Capture the cell that displays the provided text and extract its [x, y] central coordinate. 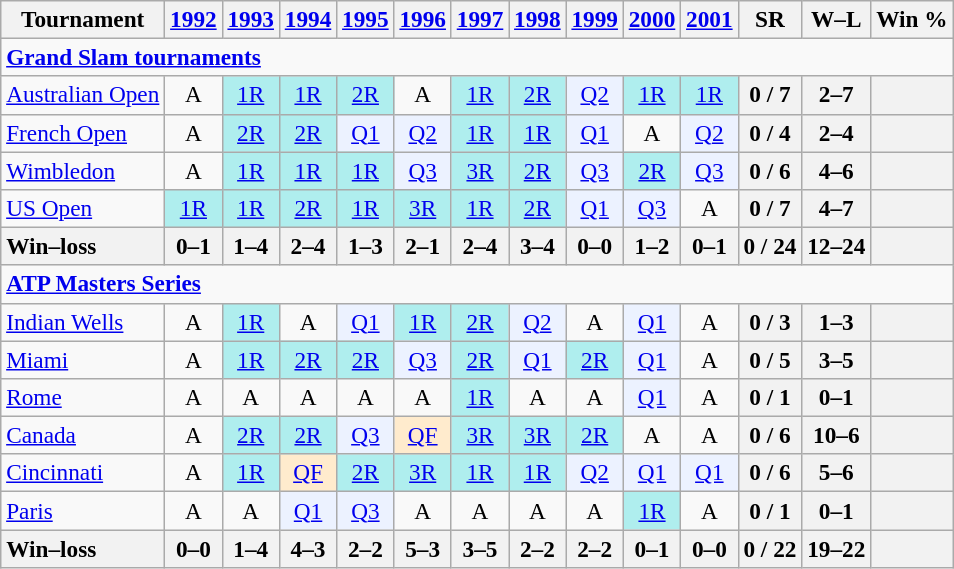
Australian Open [83, 95]
1992 [194, 19]
5–6 [836, 473]
2001 [710, 19]
19–22 [836, 548]
0 / 5 [770, 359]
1996 [422, 19]
ATP Masters Series [477, 284]
5–3 [422, 548]
1997 [480, 19]
2–1 [422, 246]
0 / 22 [770, 548]
SR [770, 19]
Cincinnati [83, 473]
Miami [83, 359]
0 / 24 [770, 246]
W–L [836, 19]
US Open [83, 208]
French Open [83, 133]
Wimbledon [83, 170]
4–3 [308, 548]
Grand Slam tournaments [477, 57]
3–4 [538, 246]
1–2 [652, 246]
Win % [912, 19]
4–6 [836, 170]
Indian Wells [83, 322]
4–7 [836, 208]
12–24 [836, 246]
1995 [366, 19]
1993 [250, 19]
0 / 4 [770, 133]
10–6 [836, 435]
2000 [652, 19]
Paris [83, 510]
2–7 [836, 95]
0 / 3 [770, 322]
1998 [538, 19]
Rome [83, 397]
1994 [308, 19]
Tournament [83, 19]
1999 [594, 19]
Canada [83, 435]
